For the text-containing cell, return its midpoint in [x, y] coordinate format. 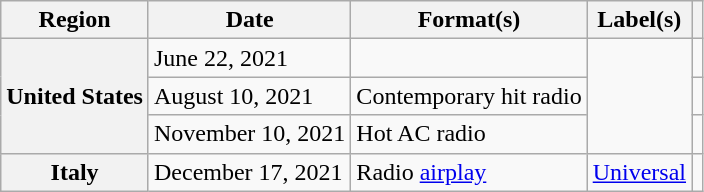
Date [249, 20]
August 10, 2021 [249, 96]
Universal [639, 172]
Format(s) [469, 20]
Contemporary hit radio [469, 96]
Region [75, 20]
June 22, 2021 [249, 58]
United States [75, 96]
Hot AC radio [469, 134]
December 17, 2021 [249, 172]
Radio airplay [469, 172]
November 10, 2021 [249, 134]
Label(s) [639, 20]
Italy [75, 172]
